Identify which cell holds the provided text, then report its (X, Y) central coordinate. 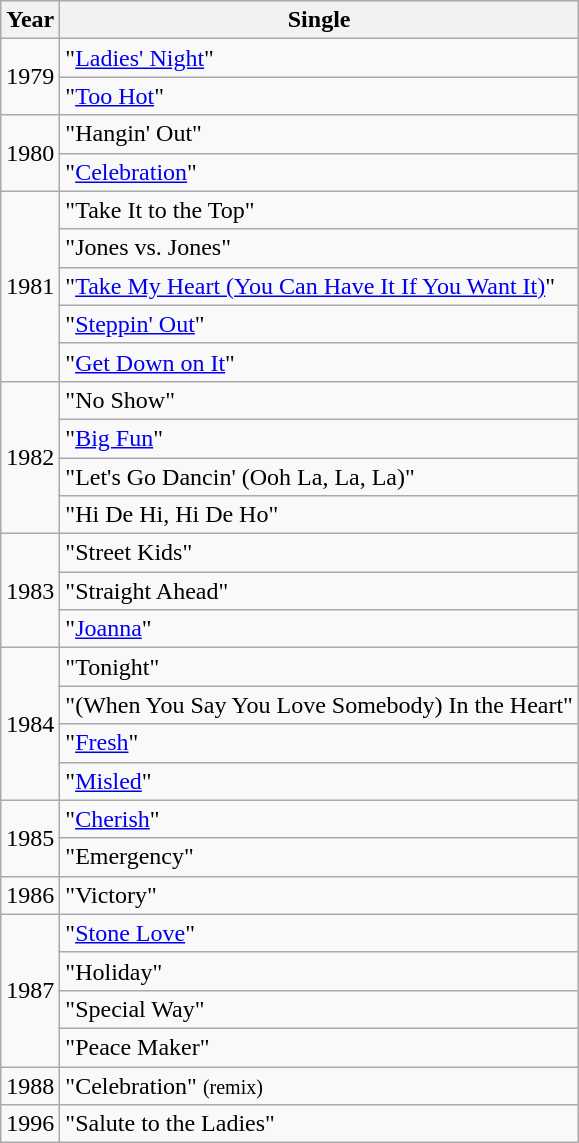
"Victory" (320, 895)
1986 (30, 895)
"(When You Say You Love Somebody) In the Heart" (320, 705)
Year (30, 20)
"Hangin' Out" (320, 134)
"Fresh" (320, 743)
1985 (30, 838)
"Steppin' Out" (320, 324)
"Misled" (320, 781)
1982 (30, 457)
"Stone Love" (320, 933)
"Hi De Hi, Hi De Ho" (320, 515)
Single (320, 20)
"Too Hot" (320, 96)
1981 (30, 286)
"Cherish" (320, 819)
"No Show" (320, 400)
1984 (30, 724)
1988 (30, 1085)
"Street Kids" (320, 553)
"Tonight" (320, 667)
"Let's Go Dancin' (Ooh La, La, La)" (320, 477)
"Straight Ahead" (320, 591)
1979 (30, 77)
"Salute to the Ladies" (320, 1124)
"Emergency" (320, 857)
"Celebration" (remix) (320, 1085)
"Jones vs. Jones" (320, 248)
"Holiday" (320, 971)
"Take It to the Top" (320, 210)
"Take My Heart (You Can Have It If You Want It)" (320, 286)
1987 (30, 990)
"Special Way" (320, 1009)
"Peace Maker" (320, 1047)
"Celebration" (320, 172)
1980 (30, 153)
1996 (30, 1124)
"Big Fun" (320, 438)
1983 (30, 591)
"Get Down on It" (320, 362)
"Ladies' Night" (320, 58)
"Joanna" (320, 629)
